Extract the [x, y] coordinate from the center of the cell holding the provided text.  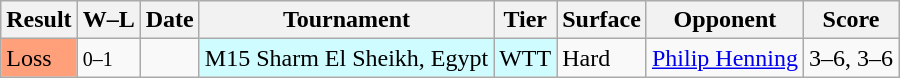
Date [170, 20]
Hard [602, 58]
Surface [602, 20]
WTT [526, 58]
Tournament [346, 20]
Result [39, 20]
W–L [108, 20]
Tier [526, 20]
Philip Henning [724, 58]
3–6, 3–6 [852, 58]
M15 Sharm El Sheikh, Egypt [346, 58]
0–1 [108, 58]
Score [852, 20]
Opponent [724, 20]
Loss [39, 58]
